Pinpoint the cell where the given text exists, returning its [x, y] midpoint coordinate. 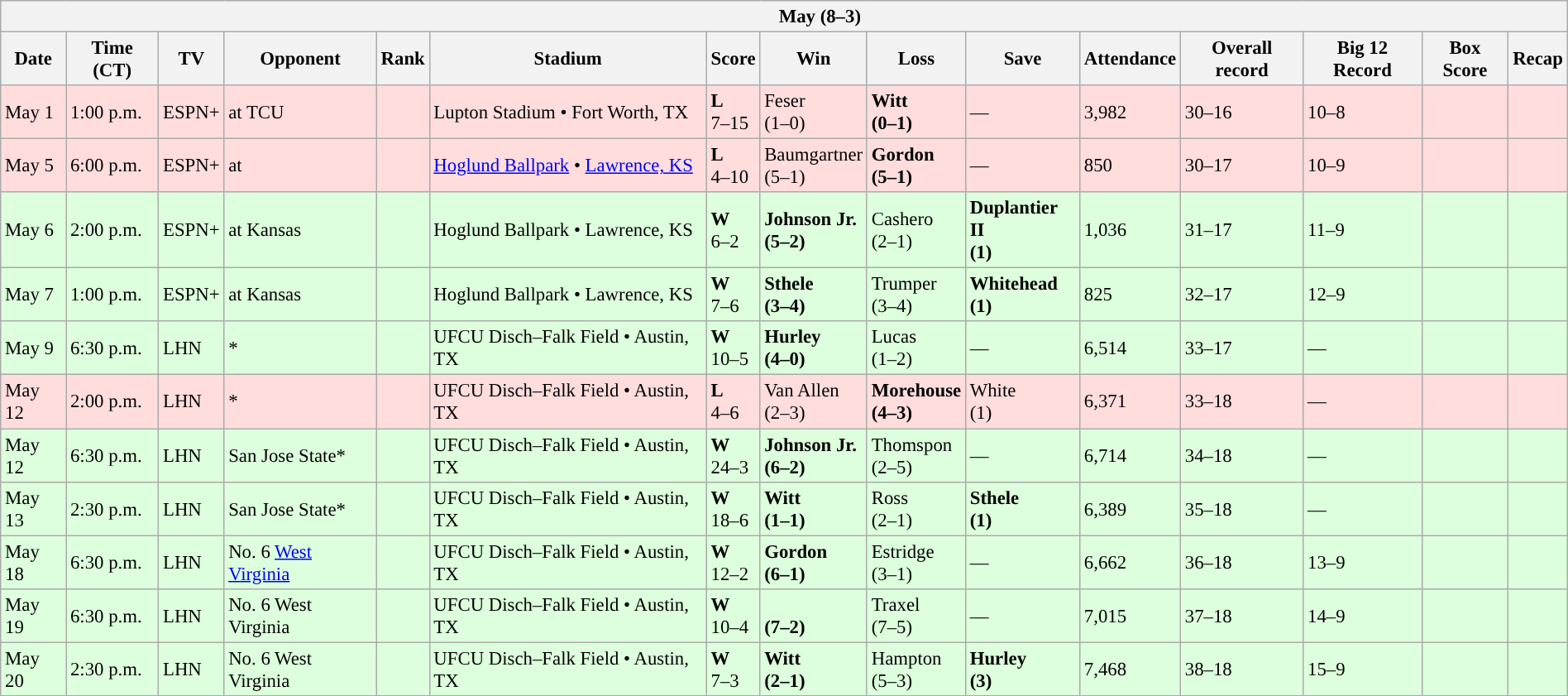
May 9 [33, 348]
May 18 [33, 563]
Gordon(5–1) [916, 166]
Stadium [567, 58]
Ross(2–1) [916, 508]
38–18 [1242, 669]
Opponent [300, 58]
Win [814, 58]
35–18 [1242, 508]
W10–5 [733, 348]
Box Score [1465, 58]
May 1 [33, 113]
W7–6 [733, 295]
10–8 [1363, 113]
W7–3 [733, 669]
W6–2 [733, 230]
May 6 [33, 230]
Duplantier II(1) [1022, 230]
7,468 [1131, 669]
W12–2 [733, 563]
Lucas(1–2) [916, 348]
33–18 [1242, 402]
36–18 [1242, 563]
Hurley(3) [1022, 669]
37–18 [1242, 616]
6,371 [1131, 402]
Traxel(7–5) [916, 616]
6,514 [1131, 348]
6,662 [1131, 563]
30–17 [1242, 166]
Witt(1–1) [814, 508]
Thomspon(2–5) [916, 455]
33–17 [1242, 348]
Van Allen(2–3) [814, 402]
Recap [1538, 58]
May 13 [33, 508]
Sthele(3–4) [814, 295]
32–17 [1242, 295]
Score [733, 58]
825 [1131, 295]
W10–4 [733, 616]
6,389 [1131, 508]
3,982 [1131, 113]
Johnson Jr. (5–2) [814, 230]
W18–6 [733, 508]
Trumper(3–4) [916, 295]
(7–2) [814, 616]
Lupton Stadium • Fort Worth, TX [567, 113]
Witt(2–1) [814, 669]
Cashero(2–1) [916, 230]
Loss [916, 58]
L7–15 [733, 113]
Rank [403, 58]
at TCU [300, 113]
12–9 [1363, 295]
Baumgartner(5–1) [814, 166]
31–17 [1242, 230]
1,036 [1131, 230]
Big 12 Record [1363, 58]
850 [1131, 166]
Hampton(5–3) [916, 669]
L4–10 [733, 166]
Attendance [1131, 58]
May 19 [33, 616]
May 20 [33, 669]
White(1) [1022, 402]
May (8–3) [784, 17]
6:00 p.m. [112, 166]
Date [33, 58]
May 5 [33, 166]
11–9 [1363, 230]
6,714 [1131, 455]
Feser(1–0) [814, 113]
7,015 [1131, 616]
Gordon(6–1) [814, 563]
W24–3 [733, 455]
15–9 [1363, 669]
Overall record [1242, 58]
at [300, 166]
14–9 [1363, 616]
Johnson Jr.(6–2) [814, 455]
Save [1022, 58]
Witt(0–1) [916, 113]
Time (CT) [112, 58]
Estridge(3–1) [916, 563]
May 7 [33, 295]
13–9 [1363, 563]
34–18 [1242, 455]
L4–6 [733, 402]
Morehouse(4–3) [916, 402]
TV [192, 58]
10–9 [1363, 166]
Whitehead(1) [1022, 295]
Hurley(4–0) [814, 348]
Sthele(1) [1022, 508]
30–16 [1242, 113]
